Return [X, Y] of the center of cell containing provided text 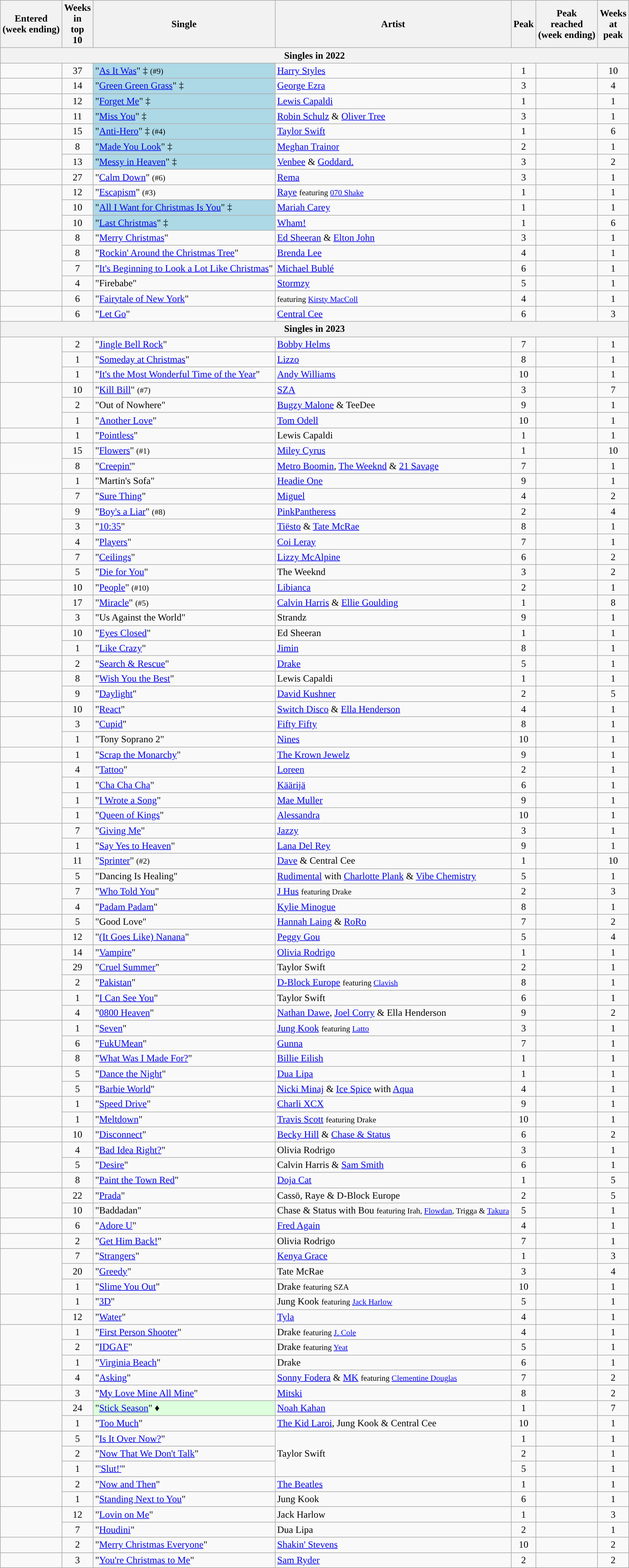
"Cruel Summer" [184, 967]
"I Wrote a Song" [184, 800]
Miguel [393, 496]
Andy Williams [393, 375]
"Messy in Heaven" ‡ [184, 162]
"Kill Bill" (#7) [184, 390]
"Disconnect" [184, 1134]
"Creepin'" [184, 466]
27 [77, 177]
"Now That We Don't Talk" [184, 1454]
"(It Goes Like) Nanana" [184, 937]
"Wish You the Best" [184, 678]
Weeksatpeak [613, 24]
David Kushner [393, 694]
Dave & Central Cee [393, 861]
Bugzy Malone & TeeDee [393, 405]
"Miracle" (#5) [184, 603]
Metro Boomin, The Weeknd & 21 Savage [393, 466]
"Escapism" (#3) [184, 192]
"Speed Drive" [184, 1104]
Gunna [393, 1043]
Switch Disco & Ella Henderson [393, 709]
"Daylight" [184, 694]
Headie One [393, 481]
"Meltdown" [184, 1119]
"Green Green Grass" ‡ [184, 86]
"Desire" [184, 1165]
"Cha Cha Cha" [184, 785]
Calvin Harris & Ellie Goulding [393, 603]
Fred Again [393, 1226]
Jung Kook featuring Latto [393, 1028]
Central Cee [393, 314]
Rema [393, 177]
"Baddadan" [184, 1211]
"Standing Next to You" [184, 1499]
"React" [184, 709]
Peakreached (week ending) [567, 24]
13 [77, 162]
"Jingle Bell Rock" [184, 344]
Loreen [393, 770]
"Get Him Back!" [184, 1241]
"Sprinter" (#2) [184, 861]
Doja Cat [393, 1180]
"Virginia Beach" [184, 1362]
George Ezra [393, 86]
Shakin' Stevens [393, 1545]
Alessandra [393, 815]
Jung Kook featuring Jack Harlow [393, 1302]
Tom Odell [393, 420]
Kenya Grace [393, 1256]
"Lovin on Me" [184, 1514]
Peggy Gou [393, 937]
"Anti-Hero" ‡ (#4) [184, 131]
Käärijä [393, 785]
29 [77, 967]
Lizzy McAlpine [393, 557]
Libianca [393, 587]
Venbee & Goddard. [393, 162]
Drake featuring SZA [393, 1287]
"Water" [184, 1317]
Jung Kook [393, 1499]
"Fairytale of New York" [184, 299]
"Giving Me" [184, 831]
"Martin's Sofa" [184, 481]
"Vampire" [184, 952]
Jimin [393, 648]
"It's the Most Wonderful Time of the Year" [184, 375]
"Pointless" [184, 435]
"I Can See You" [184, 998]
"IDGAF" [184, 1347]
Entered (week ending) [31, 24]
"Die for You" [184, 572]
"Houdini" [184, 1530]
Rudimental with Charlotte Plank & Vibe Chemistry [393, 876]
"Stick Season" ♦ [184, 1408]
Miley Cyrus [393, 450]
Tyla [393, 1317]
Nines [393, 739]
"Say Yes to Heaven" [184, 846]
"As It Was" ‡ (#9) [184, 71]
Becky Hill & Chase & Status [393, 1134]
"Is It Over Now?" [184, 1439]
"Strangers" [184, 1256]
"It's Beginning to Look a Lot Like Christmas" [184, 268]
PinkPantheress [393, 511]
"Scrap the Monarchy" [184, 755]
"Rockin' Around the Christmas Tree" [184, 253]
"Dancing Is Healing" [184, 876]
SZA [393, 390]
"First Person Shooter" [184, 1332]
"Dance the Night" [184, 1074]
Hannah Laing & RoRo [393, 922]
"Players" [184, 542]
Peak [524, 24]
"0800 Heaven" [184, 1013]
"Cupid" [184, 724]
Mae Muller [393, 800]
"Barbie World" [184, 1089]
"FukUMean" [184, 1043]
The Krown Jewelz [393, 755]
"Pakistan" [184, 983]
"Greedy" [184, 1271]
"Out of Nowhere" [184, 405]
Tate McRae [393, 1271]
Drake featuring Yeat [393, 1347]
22 [77, 1195]
"All I Want for Christmas Is You" ‡ [184, 207]
"Who Told You" [184, 891]
"Padam Padam" [184, 906]
Michael Bublé [393, 268]
Jack Harlow [393, 1514]
20 [77, 1271]
Raye featuring 070 Shake [393, 192]
"Eyes Closed" [184, 633]
"Search & Rescue" [184, 663]
17 [77, 603]
Nicki Minaj & Ice Spice with Aqua [393, 1089]
Billie Eilish [393, 1059]
"You're Christmas to Me" [184, 1560]
"Good Love" [184, 922]
"Boy's a Liar" (#8) [184, 511]
"Last Christmas" ‡ [184, 222]
"Paint the Town Red" [184, 1180]
"Seven" [184, 1028]
"Asking" [184, 1378]
"Flowers" (#1) [184, 450]
"Tony Soprano 2" [184, 739]
Harry Styles [393, 71]
Fifty Fifty [393, 724]
"Someday at Christmas" [184, 359]
"Too Much" [184, 1423]
Lizzo [393, 359]
"Forget Me" ‡ [184, 101]
"Ceilings" [184, 557]
Kylie Minogue [393, 906]
"Miss You" ‡ [184, 116]
The Kid Laroi, Jung Kook & Central Cee [393, 1423]
Sam Ryder [393, 1560]
37 [77, 71]
Noah Kahan [393, 1408]
Mitski [393, 1393]
Brenda Lee [393, 253]
The Beatles [393, 1484]
Nathan Dawe, Joel Corry & Ella Henderson [393, 1013]
"Bad Idea Right?" [184, 1150]
"10:35" [184, 527]
Tiësto & Tate McRae [393, 527]
"What Was I Made For?" [184, 1059]
"My Love Mine All Mine" [184, 1393]
"Tattoo" [184, 770]
"Merry Christmas" [184, 238]
Robin Schulz & Oliver Tree [393, 116]
D-Block Europe featuring Clavish [393, 983]
"Firebabe" [184, 283]
"3D" [184, 1302]
Artist [393, 24]
"Another Love" [184, 420]
"Like Crazy" [184, 648]
Cassö, Raye & D-Block Europe [393, 1195]
"People" (#10) [184, 587]
"Slime You Out" [184, 1287]
Ed Sheeran & Elton John [393, 238]
J Hus featuring Drake [393, 891]
Sonny Fodera & MK featuring Clementine Douglas [393, 1378]
Jazzy [393, 831]
Drake featuring J. Cole [393, 1332]
Singles in 2023 [315, 329]
Meghan Trainor [393, 147]
24 [77, 1408]
Travis Scott featuring Drake [393, 1119]
Stormzy [393, 283]
Strandz [393, 618]
"Prada" [184, 1195]
Singles in 2022 [315, 56]
"Sure Thing" [184, 496]
"Queen of Kings" [184, 815]
"Made You Look" ‡ [184, 147]
"Let Go" [184, 314]
Single [184, 24]
Calvin Harris & Sam Smith [393, 1165]
Mariah Carey [393, 207]
Charli XCX [393, 1104]
Lana Del Rey [393, 846]
Weeksintop10 [77, 24]
Bobby Helms [393, 344]
"Now and Then" [184, 1484]
"'Slut!'" [184, 1469]
Wham! [393, 222]
The Weeknd [393, 572]
"Calm Down" (#6) [184, 177]
Coi Leray [393, 542]
Chase & Status with Bou featuring Irah, Flowdan, Trigga & Takura [393, 1211]
"Us Against the World" [184, 618]
"Merry Christmas Everyone" [184, 1545]
featuring Kirsty MacColl [393, 299]
Ed Sheeran [393, 633]
"Adore U" [184, 1226]
